Search for the cell housing the specified text and yield its [X, Y] center coordinate. 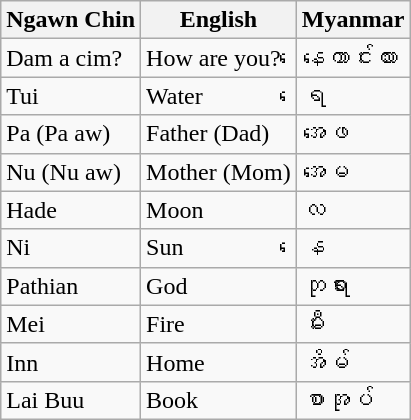
ဘုရား [353, 286]
စာအုပ် [353, 400]
Myanmar [353, 20]
Ngawn Chin [71, 20]
Sun [219, 248]
Lai Buu [71, 400]
How are you? [219, 58]
Moon [219, 210]
လ [353, 210]
အဖေ [353, 134]
နေ [353, 248]
Ni [71, 248]
Tui [71, 96]
Pathian [71, 286]
နေကောင်းလား [353, 58]
Hade [71, 210]
မီး [353, 324]
Mei [71, 324]
Father (Dad) [219, 134]
Dam a cim? [71, 58]
Nu (Nu aw) [71, 172]
Mother (Mom) [219, 172]
Home [219, 362]
Fire [219, 324]
Book [219, 400]
English [219, 20]
အမေ [353, 172]
God [219, 286]
ရေ [353, 96]
Pa (Pa aw) [71, 134]
Water [219, 96]
အိမ် [353, 362]
Inn [71, 362]
